Identify which cell holds the provided text, then report its [x, y] central coordinate. 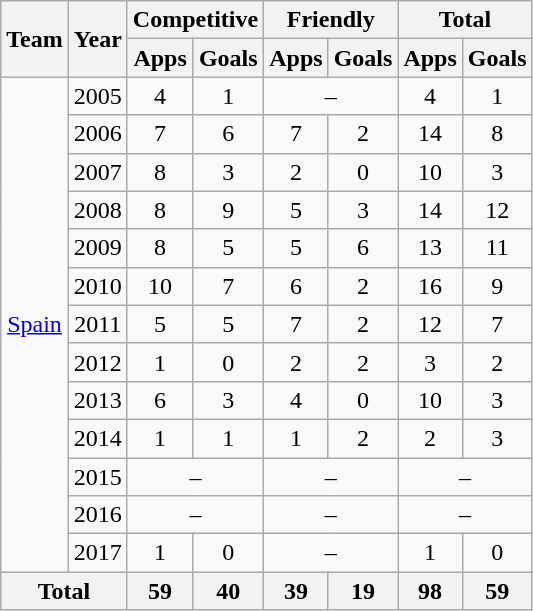
13 [430, 248]
Competitive [195, 20]
Year [98, 39]
2010 [98, 286]
19 [363, 591]
2009 [98, 248]
16 [430, 286]
40 [228, 591]
2012 [98, 362]
2017 [98, 553]
2015 [98, 477]
Team [35, 39]
2006 [98, 134]
2008 [98, 210]
2014 [98, 438]
2007 [98, 172]
2011 [98, 324]
2005 [98, 96]
Spain [35, 324]
11 [497, 248]
98 [430, 591]
39 [296, 591]
2016 [98, 515]
Friendly [331, 20]
2013 [98, 400]
